Find where the given text appears and provide that cell's center as (x, y) coordinate. 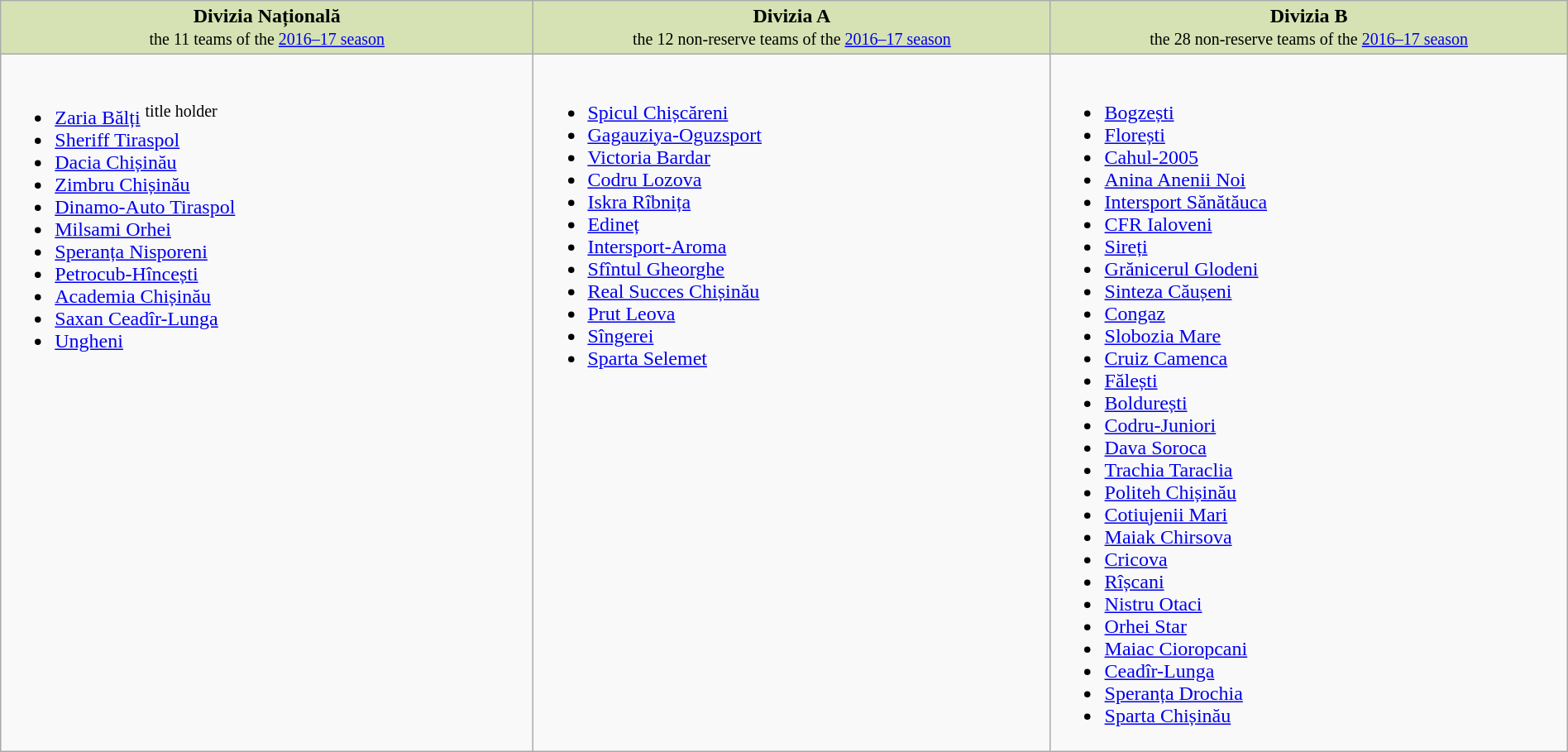
Divizia Naționalăthe 11 teams of the 2016–17 season (267, 28)
Divizia Athe 12 non-reserve teams of the 2016–17 season (792, 28)
Divizia Bthe 28 non-reserve teams of the 2016–17 season (1308, 28)
